Scan for the cell matching the given text and deliver its (X, Y) coordinate at center. 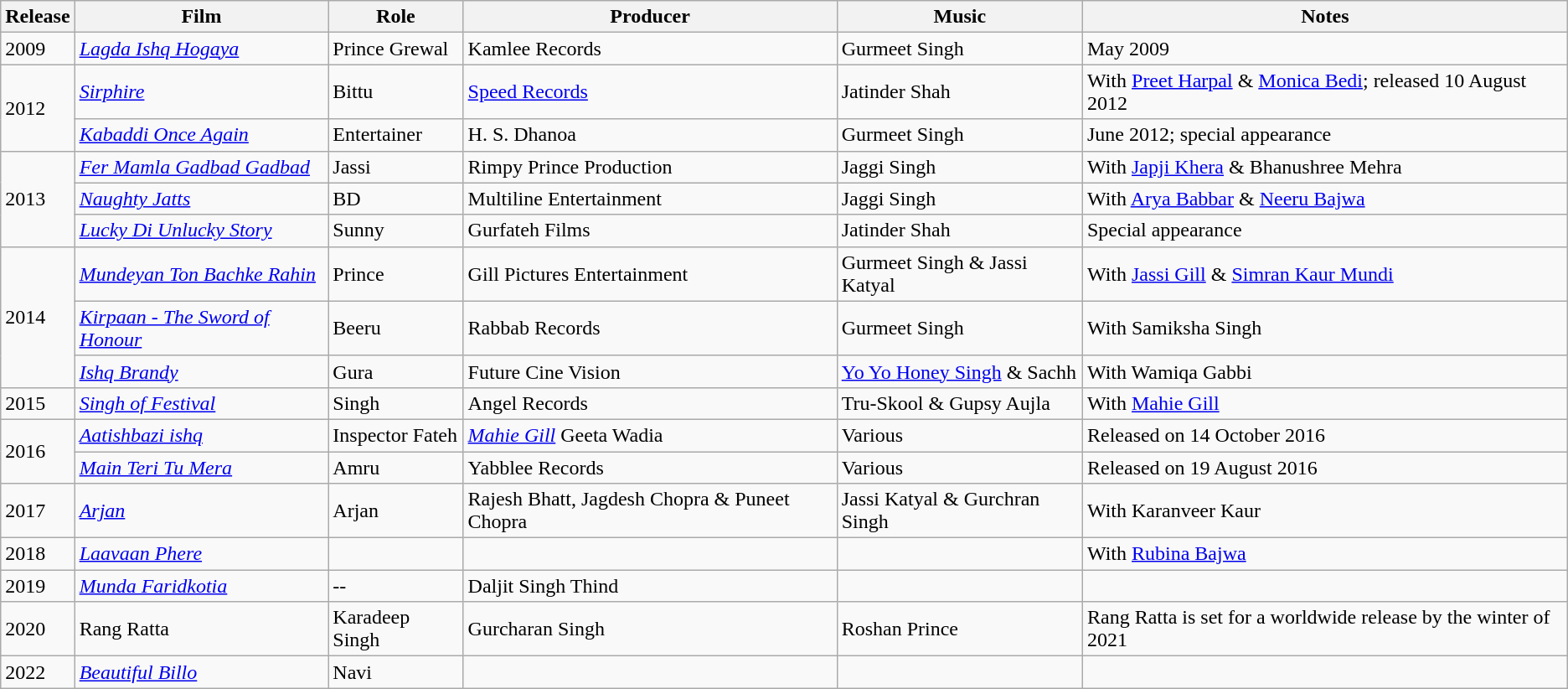
Kamlee Records (650, 49)
Fer Mamla Gadbad Gadbad (201, 167)
Rajesh Bhatt, Jagdesh Chopra & Puneet Chopra (650, 511)
Released on 14 October 2016 (1325, 435)
2013 (38, 199)
Rang Ratta is set for a worldwide release by the winter of 2021 (1325, 629)
Lucky Di Unlucky Story (201, 231)
2017 (38, 511)
BD (395, 199)
Naughty Jatts (201, 199)
Rang Ratta (201, 629)
Ishq Brandy (201, 371)
With Rubina Bajwa (1325, 554)
Aatishbazi ishq (201, 435)
Sirphire (201, 92)
With Wamiqa Gabbi (1325, 371)
2018 (38, 554)
With Preet Harpal & Monica Bedi; released 10 August 2012 (1325, 92)
Kabaddi Once Again (201, 135)
Beeru (395, 329)
Mundeyan Ton Bachke Rahin (201, 273)
Angel Records (650, 403)
H. S. Dhanoa (650, 135)
Gurcharan Singh (650, 629)
2012 (38, 107)
Future Cine Vision (650, 371)
Inspector Fateh (395, 435)
2020 (38, 629)
Yo Yo Honey Singh & Sachh (960, 371)
Special appearance (1325, 231)
2019 (38, 586)
Amru (395, 467)
Gill Pictures Entertainment (650, 273)
With Japji Khera & Bhanushree Mehra (1325, 167)
Navi (395, 672)
Prince (395, 273)
Notes (1325, 17)
Kirpaan - The Sword of Honour (201, 329)
Music (960, 17)
With Arya Babbar & Neeru Bajwa (1325, 199)
Laavaan Phere (201, 554)
Jassi (395, 167)
Gura (395, 371)
Released on 19 August 2016 (1325, 467)
Karadeep Singh (395, 629)
With Samiksha Singh (1325, 329)
Rimpy Prince Production (650, 167)
Entertainer (395, 135)
2015 (38, 403)
May 2009 (1325, 49)
Sunny (395, 231)
Beautiful Billo (201, 672)
Film (201, 17)
2016 (38, 451)
Bittu (395, 92)
Role (395, 17)
Gurfateh Films (650, 231)
Jassi Katyal & Gurchran Singh (960, 511)
Daljit Singh Thind (650, 586)
Singh (395, 403)
Lagda Ishq Hogaya (201, 49)
With Jassi Gill & Simran Kaur Mundi (1325, 273)
2014 (38, 317)
Yabblee Records (650, 467)
Producer (650, 17)
Tru-Skool & Gupsy Aujla (960, 403)
2009 (38, 49)
Munda Faridkotia (201, 586)
Multiline Entertainment (650, 199)
Singh of Festival (201, 403)
-- (395, 586)
Main Teri Tu Mera (201, 467)
Rabbab Records (650, 329)
June 2012; special appearance (1325, 135)
Release (38, 17)
With Mahie Gill (1325, 403)
With Karanveer Kaur (1325, 511)
Prince Grewal (395, 49)
Roshan Prince (960, 629)
Speed Records (650, 92)
Gurmeet Singh & Jassi Katyal (960, 273)
2022 (38, 672)
Mahie Gill Geeta Wadia (650, 435)
